Extract the [x, y] coordinate from the center of the cell holding the provided text.  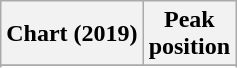
Peakposition [189, 34]
Chart (2019) [72, 34]
